From the cell containing the given text, extract its center point as (X, Y) coordinate. 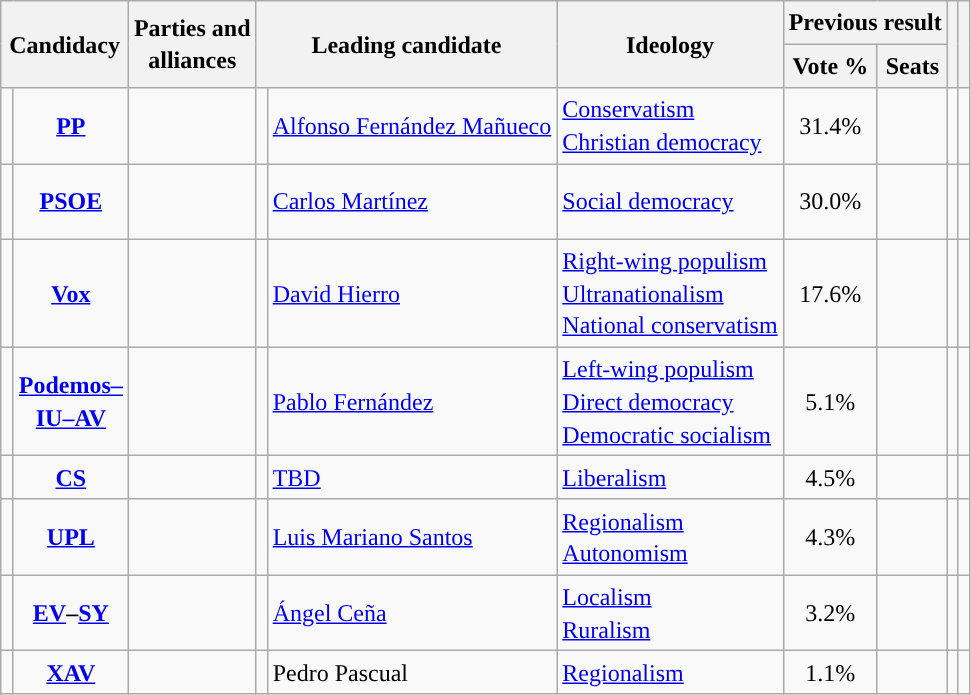
17.6% (830, 293)
4.5% (830, 478)
5.1% (830, 402)
David Hierro (412, 293)
Pedro Pascual (412, 672)
Alfonso Fernández Mañueco (412, 126)
3.2% (830, 613)
RegionalismAutonomism (670, 537)
31.4% (830, 126)
Candidacy (65, 44)
XAV (70, 672)
Social democracy (670, 202)
Liberalism (670, 478)
Seats (912, 66)
30.0% (830, 202)
Pablo Fernández (412, 402)
TBD (412, 478)
4.3% (830, 537)
LocalismRuralism (670, 613)
Leading candidate (406, 44)
PSOE (70, 202)
Previous result (865, 22)
Vote % (830, 66)
EV–SY (70, 613)
Vox (70, 293)
Right-wing populismUltranationalismNational conservatism (670, 293)
1.1% (830, 672)
Podemos–IU–AV (70, 402)
Regionalism (670, 672)
ConservatismChristian democracy (670, 126)
Parties andalliances (192, 44)
Ideology (670, 44)
Carlos Martínez (412, 202)
PP (70, 126)
UPL (70, 537)
Left-wing populismDirect democracyDemocratic socialism (670, 402)
CS (70, 478)
Ángel Ceña (412, 613)
Luis Mariano Santos (412, 537)
